Pinpoint the cell where the given text exists, returning its (x, y) midpoint coordinate. 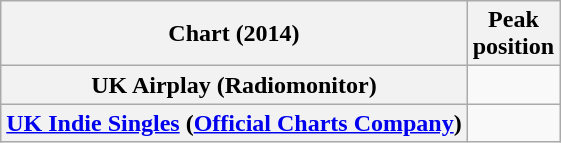
Peakposition (513, 34)
UK Airplay (Radiomonitor) (234, 85)
Chart (2014) (234, 34)
UK Indie Singles (Official Charts Company) (234, 123)
